Output the [x, y] coordinate of the center of the cell containing the given text.  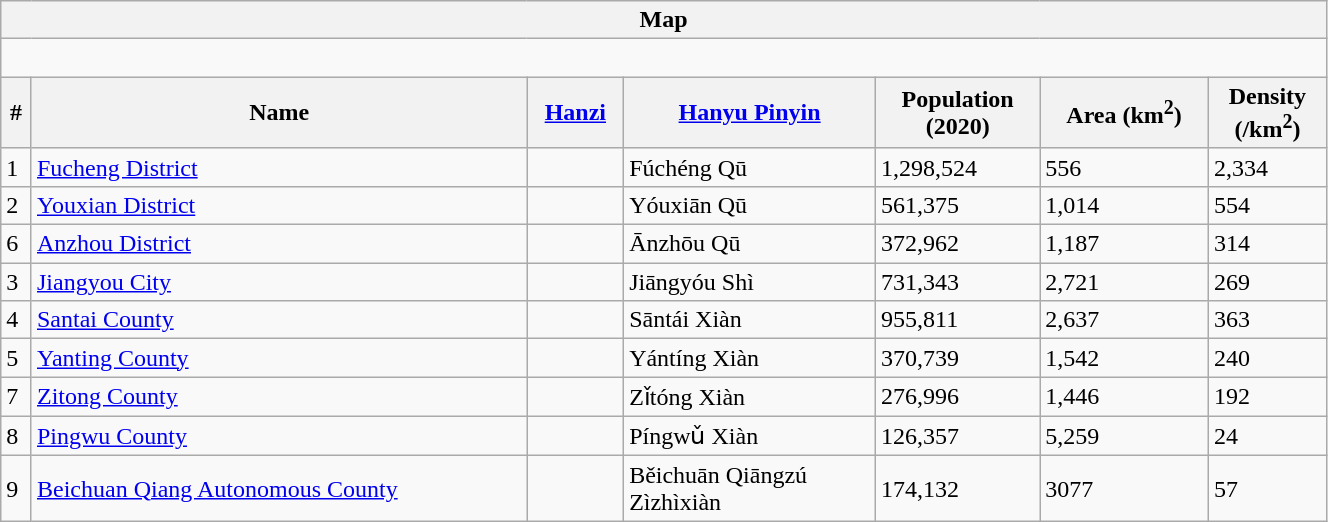
1,298,524 [958, 167]
5 [16, 358]
Youxian District [279, 205]
556 [1124, 167]
1 [16, 167]
Name [279, 113]
1,446 [1124, 397]
955,811 [958, 320]
2,637 [1124, 320]
Píngwǔ Xiàn [750, 436]
240 [1267, 358]
2 [16, 205]
4 [16, 320]
1,187 [1124, 244]
1,542 [1124, 358]
1,014 [1124, 205]
2,334 [1267, 167]
Yántíng Xiàn [750, 358]
370,739 [958, 358]
192 [1267, 397]
Yanting County [279, 358]
Anzhou District [279, 244]
Jiāngyóu Shì [750, 282]
Hanyu Pinyin [750, 113]
372,962 [958, 244]
Density(/km2) [1267, 113]
5,259 [1124, 436]
57 [1267, 488]
Sāntái Xiàn [750, 320]
Fucheng District [279, 167]
3077 [1124, 488]
Zitong County [279, 397]
174,132 [958, 488]
Santai County [279, 320]
276,996 [958, 397]
561,375 [958, 205]
9 [16, 488]
Hanzi [576, 113]
731,343 [958, 282]
Ānzhōu Qū [750, 244]
554 [1267, 205]
Area (km2) [1124, 113]
6 [16, 244]
Zǐtóng Xiàn [750, 397]
Jiangyou City [279, 282]
Pingwu County [279, 436]
7 [16, 397]
126,357 [958, 436]
Population(2020) [958, 113]
314 [1267, 244]
8 [16, 436]
269 [1267, 282]
3 [16, 282]
# [16, 113]
24 [1267, 436]
Yóuxiān Qū [750, 205]
Běichuān QiāngzúZìzhìxiàn [750, 488]
Fúchéng Qū [750, 167]
2,721 [1124, 282]
Beichuan Qiang Autonomous County [279, 488]
363 [1267, 320]
Map [664, 20]
